Locate the cell with the specified text and output its (X, Y) center coordinate. 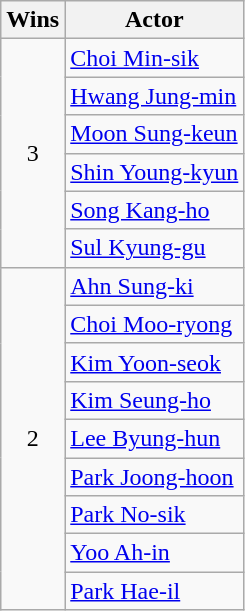
3 (33, 153)
Song Kang-ho (154, 210)
Park Joong-hoon (154, 477)
Yoo Ah-in (154, 553)
Ahn Sung-ki (154, 286)
Wins (33, 20)
Hwang Jung-min (154, 96)
Choi Moo-ryong (154, 324)
Actor (154, 20)
Moon Sung-keun (154, 134)
Park Hae-il (154, 591)
Choi Min-sik (154, 58)
Shin Young-kyun (154, 172)
Kim Yoon-seok (154, 362)
Kim Seung-ho (154, 400)
Sul Kyung-gu (154, 248)
Park No-sik (154, 515)
Lee Byung-hun (154, 438)
2 (33, 438)
